Output the [X, Y] coordinate of the center of the cell containing the given text.  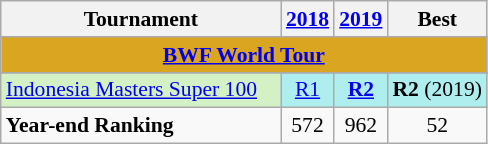
R1 [308, 90]
R2 (2019) [436, 90]
2018 [308, 19]
962 [360, 126]
BWF World Tour [244, 55]
Indonesia Masters Super 100 [141, 90]
Best [436, 19]
R2 [360, 90]
Year-end Ranking [141, 126]
572 [308, 126]
Tournament [141, 19]
52 [436, 126]
2019 [360, 19]
